Pinpoint the cell where the given text exists, returning its [X, Y] midpoint coordinate. 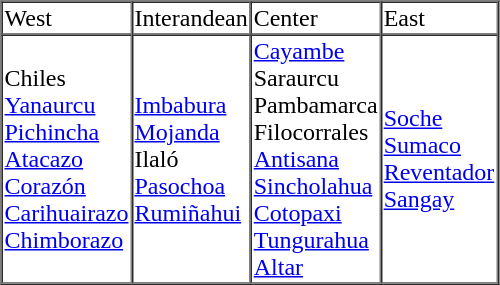
CayambeSaraurcuPambamarcaFilocorralesAntisanaSincholahuaCotopaxiTungurahuaAltar [316, 158]
Interandean [190, 18]
ImbaburaMojandaIlalóPasochoaRumiñahui [190, 158]
ChilesYanaurcuPichinchaAtacazoCorazónCarihuairazoChimborazo [67, 158]
West [67, 18]
Center [316, 18]
East [440, 18]
SocheSumacoReventadorSangay [440, 158]
